Return the [x, y] coordinate for the center point of the cell that contains the specified text.  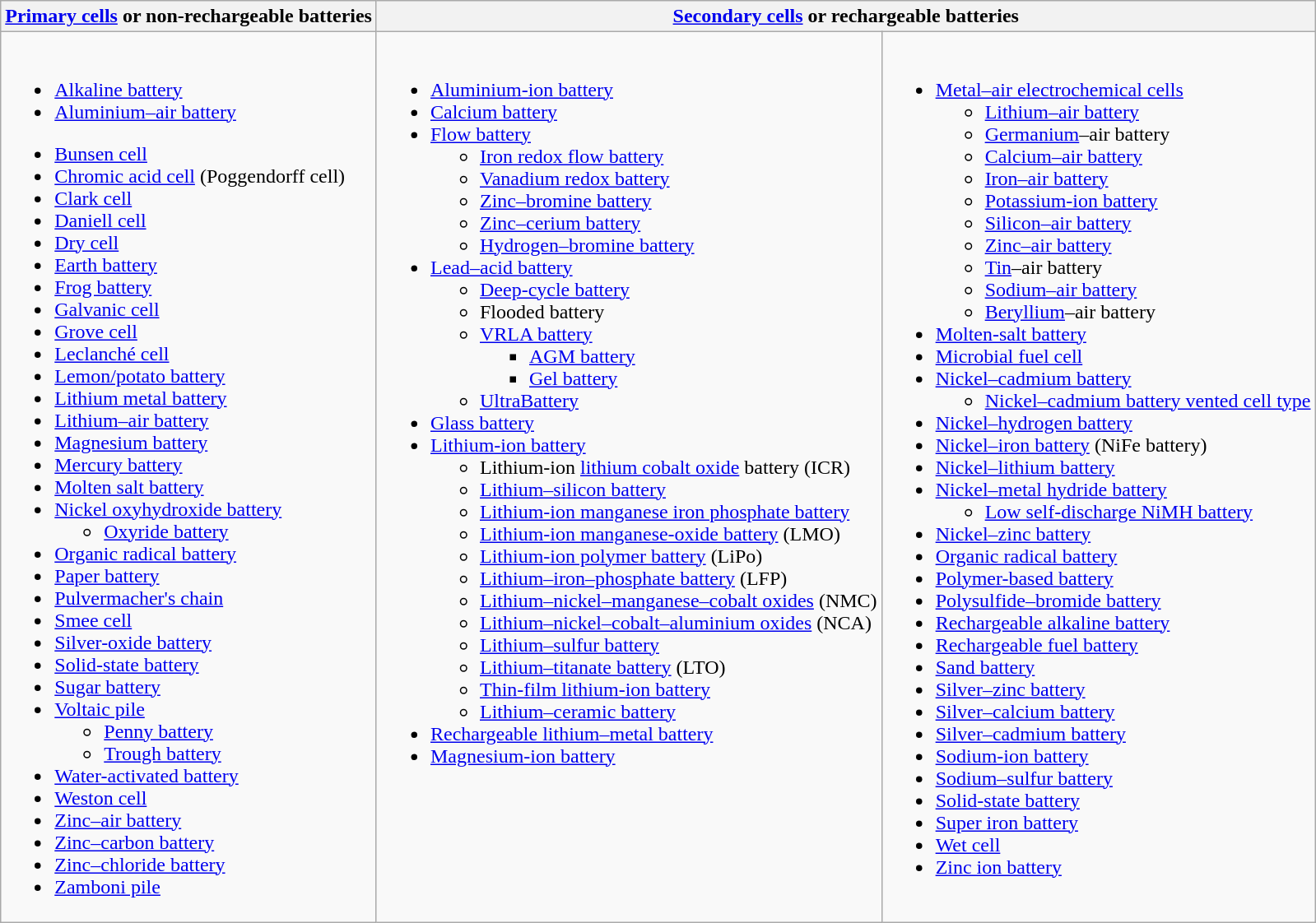
Primary cells or non-rechargeable batteries [189, 16]
Secondary cells or rechargeable batteries [846, 16]
